Search for the cell housing the specified text and yield its [X, Y] center coordinate. 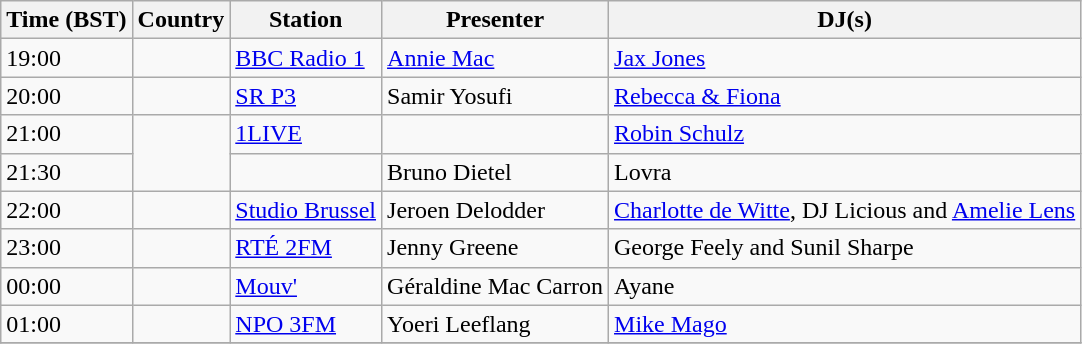
Géraldine Mac Carron [496, 286]
NPO 3FM [306, 324]
BBC Radio 1 [306, 58]
21:00 [66, 134]
01:00 [66, 324]
00:00 [66, 286]
Studio Brussel [306, 210]
Lovra [845, 172]
20:00 [66, 96]
22:00 [66, 210]
Jenny Greene [496, 248]
Station [306, 20]
RTÉ 2FM [306, 248]
Mike Mago [845, 324]
1LIVE [306, 134]
Time (BST) [66, 20]
Jeroen Delodder [496, 210]
Annie Mac [496, 58]
SR P3 [306, 96]
Jax Jones [845, 58]
Charlotte de Witte, DJ Licious and Amelie Lens [845, 210]
Country [181, 20]
Bruno Dietel [496, 172]
23:00 [66, 248]
Presenter [496, 20]
19:00 [66, 58]
DJ(s) [845, 20]
Yoeri Leeflang [496, 324]
George Feely and Sunil Sharpe [845, 248]
Samir Yosufi [496, 96]
Robin Schulz [845, 134]
Mouv' [306, 286]
Rebecca & Fiona [845, 96]
Ayane [845, 286]
21:30 [66, 172]
